Locate the cell with the specified text and output its (x, y) center coordinate. 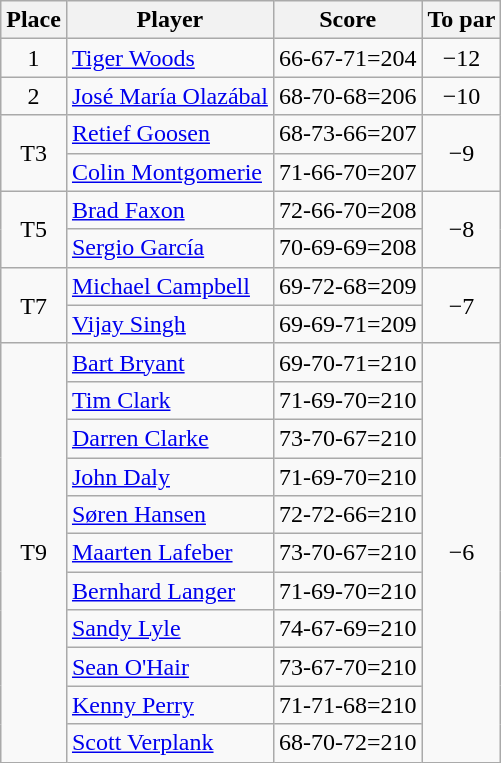
Bernhard Langer (170, 591)
−7 (462, 305)
71-66-70=207 (348, 172)
72-66-70=208 (348, 210)
73-67-70=210 (348, 667)
Søren Hansen (170, 515)
Vijay Singh (170, 324)
T9 (34, 552)
T3 (34, 153)
69-72-68=209 (348, 286)
70-69-69=208 (348, 248)
72-72-66=210 (348, 515)
T5 (34, 229)
Sandy Lyle (170, 629)
Darren Clarke (170, 438)
Sean O'Hair (170, 667)
66-67-71=204 (348, 58)
Sergio García (170, 248)
1 (34, 58)
Colin Montgomerie (170, 172)
71-71-68=210 (348, 705)
Tiger Woods (170, 58)
Place (34, 20)
2 (34, 96)
Score (348, 20)
Tim Clark (170, 400)
74-67-69=210 (348, 629)
69-70-71=210 (348, 362)
Retief Goosen (170, 134)
68-73-66=207 (348, 134)
Scott Verplank (170, 743)
José María Olazábal (170, 96)
69-69-71=209 (348, 324)
Bart Bryant (170, 362)
−6 (462, 552)
John Daly (170, 477)
−12 (462, 58)
Brad Faxon (170, 210)
To par (462, 20)
Kenny Perry (170, 705)
Maarten Lafeber (170, 553)
−10 (462, 96)
68-70-72=210 (348, 743)
Player (170, 20)
−8 (462, 229)
T7 (34, 305)
Michael Campbell (170, 286)
68-70-68=206 (348, 96)
−9 (462, 153)
